From the cell containing the given text, extract its center point as [x, y] coordinate. 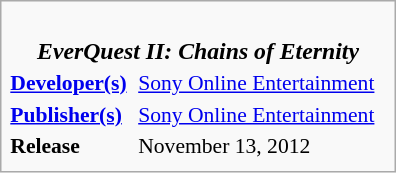
Publisher(s) [72, 114]
November 13, 2012 [262, 146]
Developer(s) [72, 83]
EverQuest II: Chains of Eternity [198, 38]
Release [72, 146]
